Scan for the cell matching the given text and deliver its (X, Y) coordinate at center. 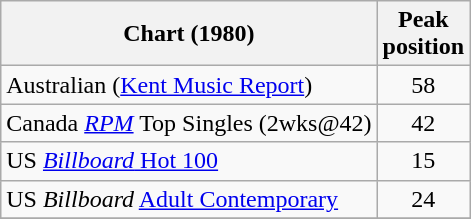
US Billboard Hot 100 (189, 161)
Peakposition (423, 34)
42 (423, 123)
58 (423, 85)
Australian (Kent Music Report) (189, 85)
24 (423, 199)
Chart (1980) (189, 34)
Canada RPM Top Singles (2wks@42) (189, 123)
US Billboard Adult Contemporary (189, 199)
15 (423, 161)
